From the cell containing the given text, extract its center point as (X, Y) coordinate. 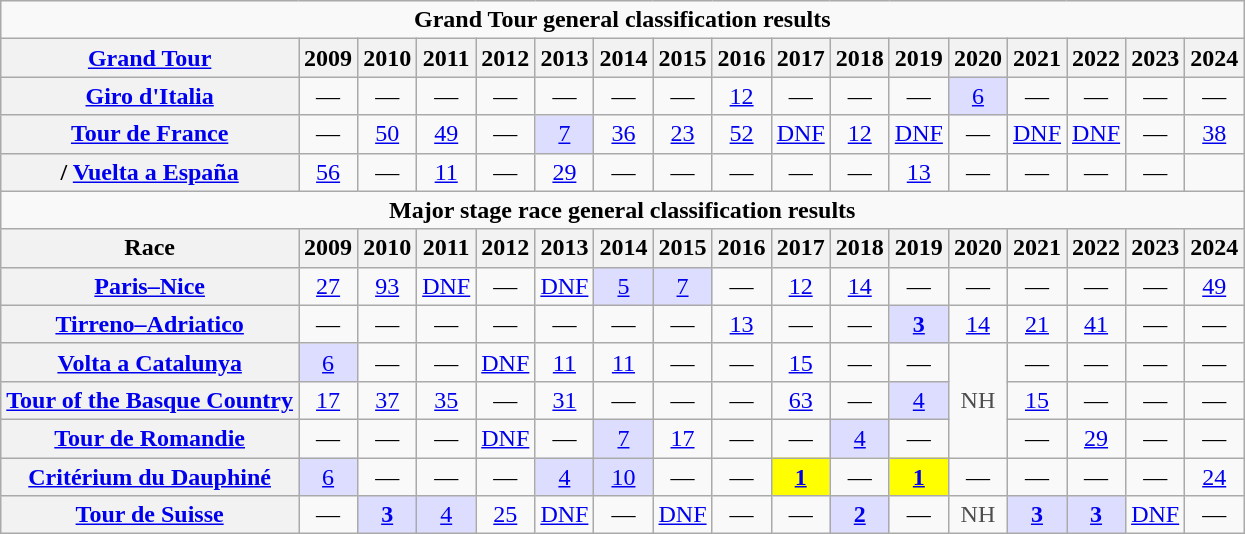
36 (624, 134)
Grand Tour (150, 58)
Giro d'Italia (150, 96)
Paris–Nice (150, 286)
Tour de Suisse (150, 515)
35 (446, 400)
21 (1036, 324)
93 (388, 286)
38 (1214, 134)
5 (624, 286)
25 (506, 515)
Tour de France (150, 134)
23 (682, 134)
10 (624, 477)
63 (800, 400)
31 (564, 400)
Tirreno–Adriatico (150, 324)
2 (860, 515)
52 (742, 134)
24 (1214, 477)
Grand Tour general classification results (622, 20)
56 (328, 172)
Critérium du Dauphiné (150, 477)
/ Vuelta a España (150, 172)
Volta a Catalunya (150, 362)
37 (388, 400)
Tour of the Basque Country (150, 400)
Tour de Romandie (150, 438)
27 (328, 286)
Race (150, 248)
50 (388, 134)
Major stage race general classification results (622, 210)
41 (1096, 324)
